From the cell containing the given text, extract its center point as (X, Y) coordinate. 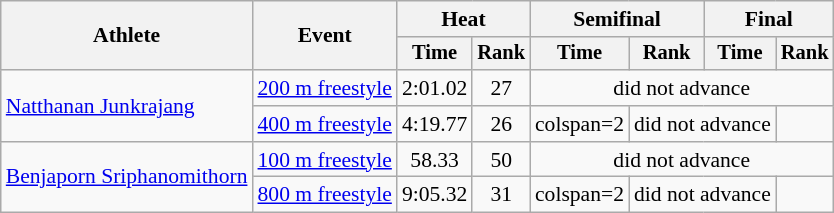
400 m freestyle (324, 124)
Heat (464, 19)
Final (768, 19)
Event (324, 36)
26 (501, 124)
31 (501, 195)
58.33 (434, 160)
100 m freestyle (324, 160)
800 m freestyle (324, 195)
Benjaporn Sriphanomithorn (127, 178)
4:19.77 (434, 124)
Athlete (127, 36)
Semifinal (617, 19)
2:01.02 (434, 88)
27 (501, 88)
50 (501, 160)
200 m freestyle (324, 88)
9:05.32 (434, 195)
Natthanan Junkrajang (127, 106)
